For the text-containing cell, return its midpoint in [X, Y] coordinate format. 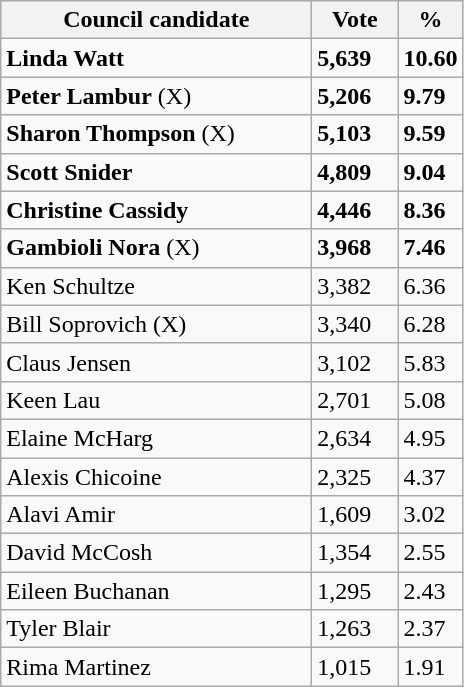
Linda Watt [156, 58]
4,809 [355, 172]
Bill Soprovich (X) [156, 324]
Vote [355, 20]
Scott Snider [156, 172]
Alavi Amir [156, 515]
Elaine McHarg [156, 438]
1,354 [355, 553]
Rima Martinez [156, 667]
10.60 [430, 58]
2,634 [355, 438]
5.08 [430, 400]
Alexis Chicoine [156, 477]
2.55 [430, 553]
4.95 [430, 438]
% [430, 20]
Gambioli Nora (X) [156, 248]
Eileen Buchanan [156, 591]
Sharon Thompson (X) [156, 134]
1,295 [355, 591]
9.04 [430, 172]
Claus Jensen [156, 362]
4,446 [355, 210]
Council candidate [156, 20]
4.37 [430, 477]
6.28 [430, 324]
Keen Lau [156, 400]
David McCosh [156, 553]
3,382 [355, 286]
5,639 [355, 58]
2,325 [355, 477]
8.36 [430, 210]
6.36 [430, 286]
2,701 [355, 400]
1,263 [355, 629]
Tyler Blair [156, 629]
Peter Lambur (X) [156, 96]
1,015 [355, 667]
1,609 [355, 515]
3,102 [355, 362]
Christine Cassidy [156, 210]
3,340 [355, 324]
5,206 [355, 96]
5.83 [430, 362]
7.46 [430, 248]
3,968 [355, 248]
2.37 [430, 629]
5,103 [355, 134]
2.43 [430, 591]
3.02 [430, 515]
Ken Schultze [156, 286]
1.91 [430, 667]
9.59 [430, 134]
9.79 [430, 96]
